Find where the given text appears and provide that cell's center as [x, y] coordinate. 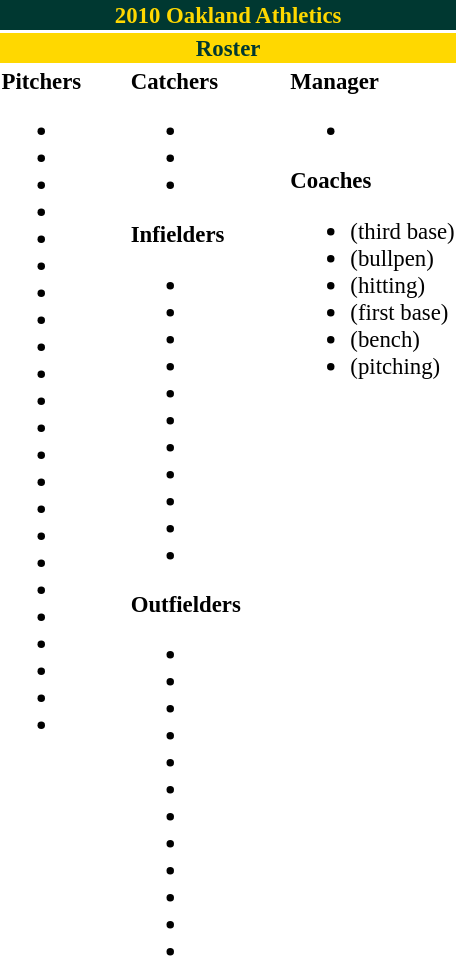
2010 Oakland Athletics [228, 15]
Roster [228, 48]
